Identify which cell holds the provided text, then report its (x, y) central coordinate. 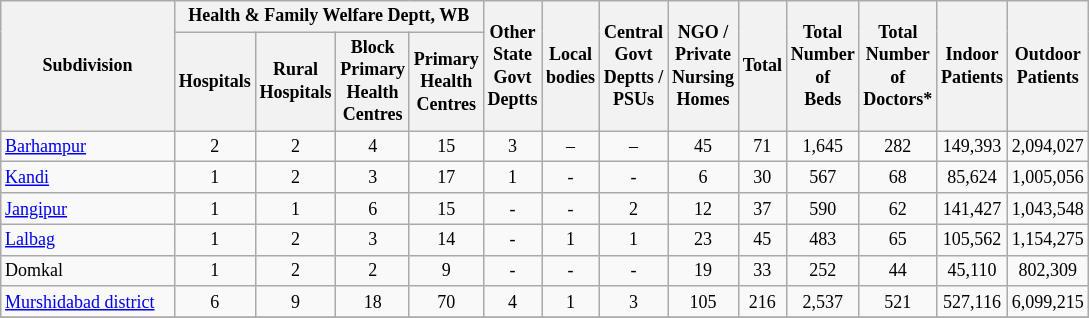
105,562 (972, 240)
567 (822, 178)
2,094,027 (1048, 146)
590 (822, 208)
282 (898, 146)
45,110 (972, 270)
105 (704, 302)
33 (762, 270)
802,309 (1048, 270)
141,427 (972, 208)
65 (898, 240)
149,393 (972, 146)
PrimaryHealthCentres (446, 82)
44 (898, 270)
17 (446, 178)
68 (898, 178)
Hospitals (214, 82)
527,116 (972, 302)
2,537 (822, 302)
18 (373, 302)
Domkal (88, 270)
12 (704, 208)
19 (704, 270)
BlockPrimaryHealthCentres (373, 82)
IndoorPatients (972, 66)
1,043,548 (1048, 208)
23 (704, 240)
Subdivision (88, 66)
RuralHospitals (296, 82)
62 (898, 208)
CentralGovtDeptts /PSUs (633, 66)
Localbodies (571, 66)
Health & Family Welfare Deptt, WB (328, 16)
Kandi (88, 178)
OutdoorPatients (1048, 66)
NGO /PrivateNursingHomes (704, 66)
252 (822, 270)
1,005,056 (1048, 178)
1,154,275 (1048, 240)
30 (762, 178)
1,645 (822, 146)
Murshidabad district (88, 302)
14 (446, 240)
37 (762, 208)
Barhampur (88, 146)
TotalNumberofBeds (822, 66)
70 (446, 302)
71 (762, 146)
521 (898, 302)
Total (762, 66)
OtherStateGovtDeptts (512, 66)
85,624 (972, 178)
Lalbag (88, 240)
216 (762, 302)
TotalNumberofDoctors* (898, 66)
483 (822, 240)
Jangipur (88, 208)
6,099,215 (1048, 302)
